Find where the given text appears and provide that cell's center as (X, Y) coordinate. 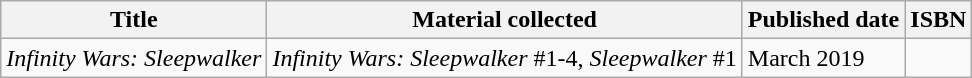
Infinity Wars: Sleepwalker #1-4, Sleepwalker #1 (504, 58)
Infinity Wars: Sleepwalker (134, 58)
Published date (823, 20)
March 2019 (823, 58)
Title (134, 20)
Material collected (504, 20)
ISBN (938, 20)
